Output the (X, Y) coordinate of the center of the cell containing the given text.  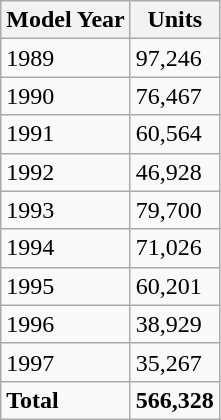
46,928 (174, 172)
1990 (66, 96)
76,467 (174, 96)
35,267 (174, 362)
1992 (66, 172)
38,929 (174, 324)
97,246 (174, 58)
1989 (66, 58)
1997 (66, 362)
71,026 (174, 248)
Total (66, 400)
1995 (66, 286)
Model Year (66, 20)
60,564 (174, 134)
1993 (66, 210)
60,201 (174, 286)
1991 (66, 134)
Units (174, 20)
79,700 (174, 210)
566,328 (174, 400)
1994 (66, 248)
1996 (66, 324)
